Pinpoint the cell where the given text exists, returning its [X, Y] midpoint coordinate. 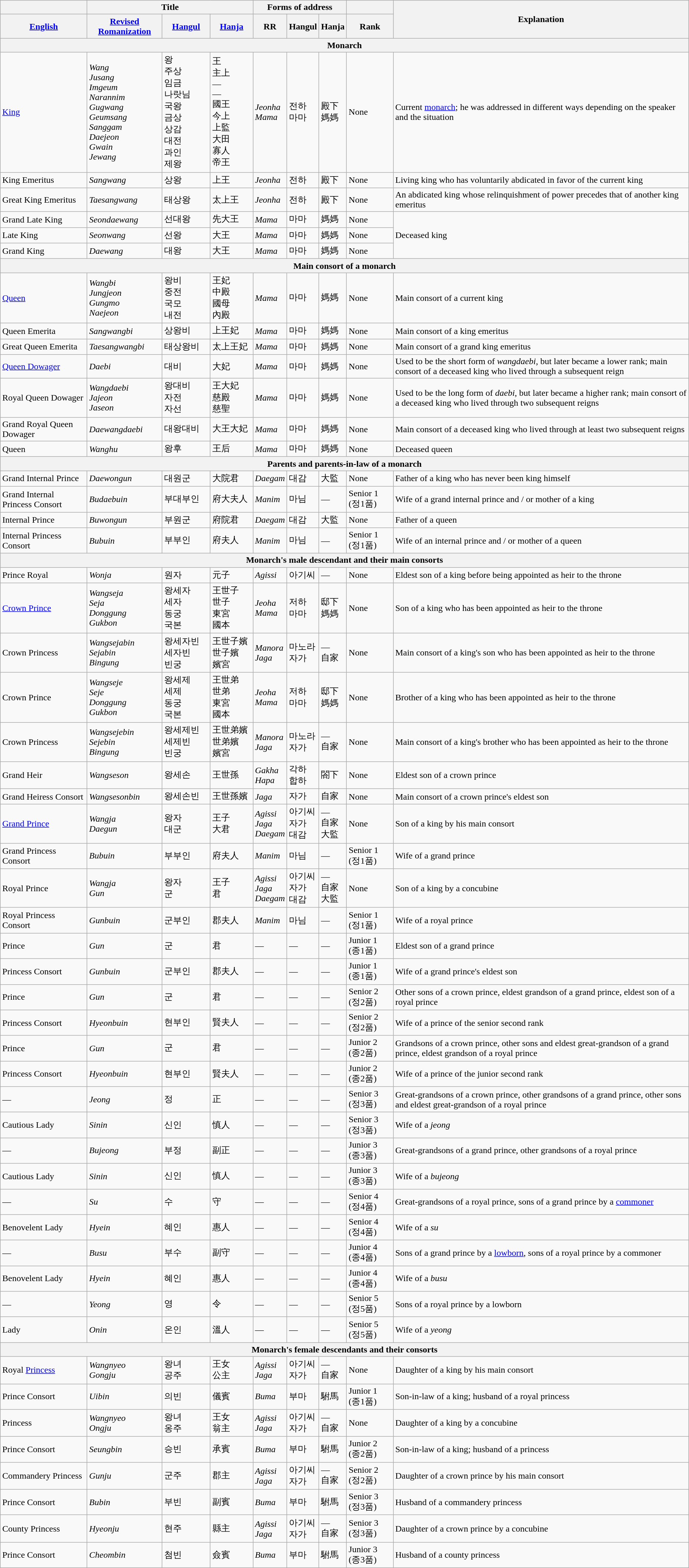
王世弟世弟東宮國本 [232, 697]
Grand Internal Princess Consort [44, 499]
王世子嬪世子嬪嬪宮 [232, 653]
Uibin [124, 1397]
Internal Prince [44, 520]
왕녀옹주 [186, 1423]
Great King Emeritus [44, 200]
Wife of a prince of the junior second rank [541, 1074]
부빈 [186, 1502]
王子大君 [232, 824]
대비 [186, 366]
WangsejaSejaDonggungGukbon [124, 608]
Princess [44, 1423]
Wife of a prince of the senior second rank [541, 1023]
태상왕 [186, 200]
왕세제세제동궁국본 [186, 697]
Son-in-law of a king; husband of a princess [541, 1450]
WangsejabinSejabinBingung [124, 653]
府大夫人 [232, 499]
太上王妃 [232, 346]
王大妃慈殿慈聖 [232, 398]
Daughter of a crown prince by his main consort [541, 1476]
Royal Princess Consort [44, 920]
Wife of a busu [541, 1279]
先大王 [232, 220]
English [44, 26]
副賓 [232, 1502]
WangjaDaegun [124, 824]
溫人 [232, 1330]
WangbiJungjeonGungmoNaejeon [124, 298]
副守 [232, 1253]
Father of a king who has never been king himself [541, 479]
Late King [44, 235]
대왕 [186, 251]
Jaga [270, 797]
부정 [186, 1151]
府院君 [232, 520]
王妃中殿國母內殿 [232, 298]
King [44, 112]
Wonja [124, 575]
군주 [186, 1476]
王世子世子東宮國本 [232, 608]
왕세자세자동궁국본 [186, 608]
Daughter of a king by a concubine [541, 1423]
승빈 [186, 1450]
Seungbin [124, 1450]
Grand Royal Queen Dowager [44, 429]
正 [232, 1099]
Taesangwang [124, 200]
Onin [124, 1330]
상왕 [186, 180]
Daughter of a crown prince by a concubine [541, 1529]
Grand Heiress Consort [44, 797]
왕세손빈 [186, 797]
王主上——國王今上上監大田寡人帝王 [232, 112]
Great Queen Emerita [44, 346]
Seondaewang [124, 220]
아기씨 [303, 575]
Grand Prince [44, 824]
첨빈 [186, 1555]
Explanation [541, 19]
Busu [124, 1253]
WangJusangImgeumNarannimGugwangGeumsang Sanggam DaejeonGwainJewang [124, 112]
RR [270, 26]
王子君 [232, 888]
Husband of a commandery princess [541, 1502]
Grand Princess Consort [44, 856]
王世孫 [232, 775]
Gunju [124, 1476]
殿下媽媽 [333, 112]
Forms of address [300, 7]
Main consort of a crown prince's eldest son [541, 797]
僉賓 [232, 1555]
Wanghu [124, 449]
Buwongun [124, 520]
Grand Heir [44, 775]
Prince Royal [44, 575]
온인 [186, 1330]
상왕비 [186, 331]
Title [170, 7]
Wife of a jeong [541, 1125]
Main consort of a king emeritus [541, 331]
왕세자빈세자빈빈궁 [186, 653]
郡主 [232, 1476]
Eldest son of a king before being appointed as heir to the throne [541, 575]
Seonwang [124, 235]
Main consort of a king's son who has been appointed as heir to the throne [541, 653]
Cheombin [124, 1555]
WangsejeSejeDonggungGukbon [124, 697]
Wangseson [124, 775]
Queen Dowager [44, 366]
儀賓 [232, 1397]
Queen Emerita [44, 331]
Daewongun [124, 479]
元子 [232, 575]
王女翁主 [232, 1423]
Monarch's male descendant and their main consorts [344, 560]
WangjaGun [124, 888]
Grand Internal Prince [44, 479]
왕대비자전자선 [186, 398]
의빈 [186, 1397]
副正 [232, 1151]
Deceased queen [541, 449]
Main consort of a current king [541, 298]
Other sons of a crown prince, eldest grandson of a grand prince, eldest son of a royal prince [541, 997]
Great-grandsons of a grand prince, other grandsons of a royal prince [541, 1151]
왕비중전국모내전 [186, 298]
Sons of a royal prince by a lowborn [541, 1304]
Sons of a grand prince by a lowborn, sons of a royal prince by a commoner [541, 1253]
원자 [186, 575]
Agissi [270, 575]
왕주상임금나랏님국왕금상상감대전과인제왕 [186, 112]
Current monarch; he was addressed in different ways depending on the speaker and the situation [541, 112]
Monarch [344, 45]
Wangsesonbin [124, 797]
Wife of a yeong [541, 1330]
Parents and parents-in-law of a monarch [344, 464]
Son of a king who has been appointed as heir to the throne [541, 608]
Eldest son of a grand prince [541, 946]
부대부인 [186, 499]
Husband of a county princess [541, 1555]
Living king who has voluntarily abdicated in favor of the current king [541, 180]
Sangwangbi [124, 331]
王后 [232, 449]
Hyeonju [124, 1529]
王世弟嬪世弟嬪嬪宮 [232, 742]
Great-grandsons of a royal prince, sons of a grand prince by a commoner [541, 1202]
왕자군 [186, 888]
Royal Queen Dowager [44, 398]
Wife of a grand internal prince and / or mother of a king [541, 499]
JeonhaMama [270, 112]
Bujeong [124, 1151]
大院君 [232, 479]
영 [186, 1304]
Grandsons of a crown prince, other sons and eldest great-grandson of a grand prince, eldest grandson of a royal prince [541, 1048]
GakhaHapa [270, 775]
Monarch's female descendants and their consorts [344, 1350]
Daebi [124, 366]
Great-grandsons of a crown prince, other grandsons of a grand prince, other sons and eldest great-grandson of a royal prince [541, 1099]
Budaebuin [124, 499]
縣主 [232, 1529]
閤下 [333, 775]
Daewang [124, 251]
수 [186, 1202]
WangsejebinSejebinBingung [124, 742]
Sangwang [124, 180]
왕자대군 [186, 824]
King Emeritus [44, 180]
Wife of a royal prince [541, 920]
Jeong [124, 1099]
令 [232, 1304]
大妃 [232, 366]
왕녀공주 [186, 1370]
Deceased king [541, 235]
자가 [303, 797]
정 [186, 1099]
上王 [232, 180]
Eldest son of a crown prince [541, 775]
Son of a king by his main consort [541, 824]
太上王 [232, 200]
Brother of a king who has been appointed as heir to the throne [541, 697]
왕세손 [186, 775]
각하합하 [303, 775]
王世孫嬪 [232, 797]
Grand King [44, 251]
An abdicated king whose relinquishment of power precedes that of another king emeritus [541, 200]
Daewangdaebi [124, 429]
Wife of a grand prince [541, 856]
부수 [186, 1253]
Revised Romanization [124, 26]
Lady [44, 1330]
왕세제빈세제빈빈궁 [186, 742]
王女公主 [232, 1370]
대왕대비 [186, 429]
왕후 [186, 449]
Royal Princess [44, 1370]
대원군 [186, 479]
Main consort of a monarch [344, 266]
WangdaebiJajeonJaseon [124, 398]
선왕 [186, 235]
Internal Princess Consort [44, 541]
Rank [370, 26]
WangnyeoGongju [124, 1370]
Daughter of a king by his main consort [541, 1370]
自家 [333, 797]
Bubin [124, 1502]
Su [124, 1202]
Wife of a bujeong [541, 1176]
Main consort of a grand king emeritus [541, 346]
Used to be the long form of daebi, but later became a higher rank; main consort of a deceased king who lived through two subsequent reigns [541, 398]
부원군 [186, 520]
承賓 [232, 1450]
Main consort of a king's brother who has been appointed as heir to the throne [541, 742]
WangnyeoOngju [124, 1423]
Royal Prince [44, 888]
大王大妃 [232, 429]
태상왕비 [186, 346]
Yeong [124, 1304]
Wife of a grand prince's eldest son [541, 971]
Son of a king by a concubine [541, 888]
守 [232, 1202]
Taesangwangbi [124, 346]
County Princess [44, 1529]
Main consort of a deceased king who lived through at least two subsequent reigns [541, 429]
Grand Late King [44, 220]
현주 [186, 1529]
Commandery Princess [44, 1476]
Wife of a su [541, 1227]
Father of a queen [541, 520]
Wife of an internal prince and / or mother of a queen [541, 541]
선대왕 [186, 220]
Used to be the short form of wangdaebi, but later became a lower rank; main consort of a deceased king who lived through a subsequent reign [541, 366]
Son-in-law of a king; husband of a royal princess [541, 1397]
전하마마 [303, 112]
上王妃 [232, 331]
